Determine the [X, Y] coordinate at the center of the cell enclosing the given text.  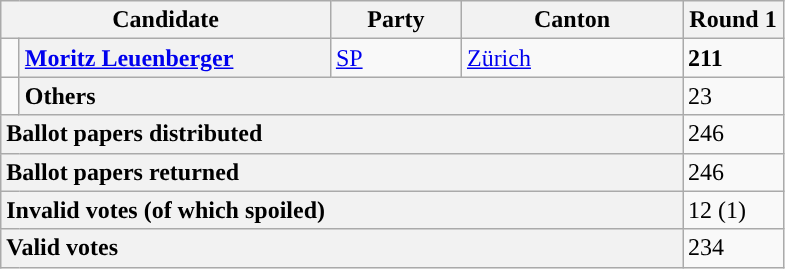
12 (1) [732, 210]
Round 1 [732, 20]
Moritz Leuenberger [174, 58]
Ballot papers distributed [342, 134]
23 [732, 96]
Invalid votes (of which spoiled) [342, 210]
Candidate [166, 20]
211 [732, 58]
Party [396, 20]
Zürich [572, 58]
Canton [572, 20]
Others [350, 96]
Valid votes [342, 248]
Ballot papers returned [342, 172]
SP [396, 58]
234 [732, 248]
